Identify which cell holds the provided text, then report its (x, y) central coordinate. 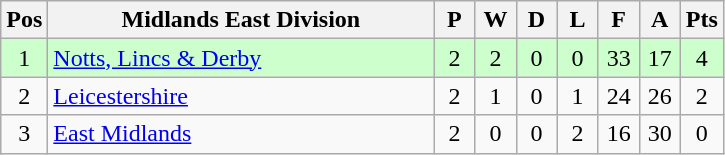
Pts (702, 20)
Notts, Lincs & Derby (241, 58)
33 (618, 58)
East Midlands (241, 134)
Leicestershire (241, 96)
17 (660, 58)
F (618, 20)
W (496, 20)
16 (618, 134)
Pos (24, 20)
Midlands East Division (241, 20)
3 (24, 134)
30 (660, 134)
A (660, 20)
L (578, 20)
P (454, 20)
4 (702, 58)
26 (660, 96)
24 (618, 96)
D (536, 20)
